Provide the [x, y] coordinate of the cell's center where the given text is located.  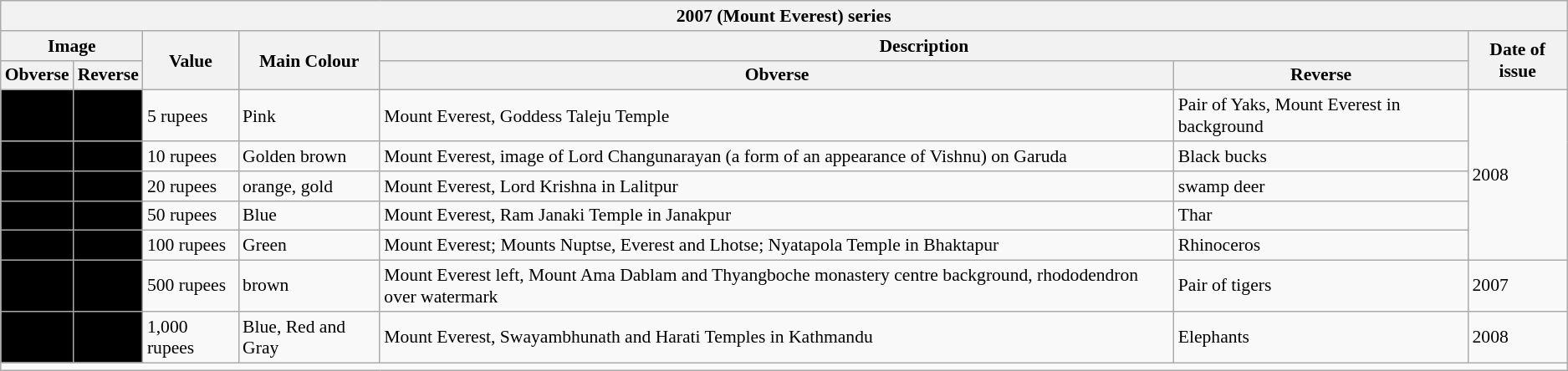
2007 [1517, 286]
100 rupees [191, 246]
Mount Everest, Swayambhunath and Harati Temples in Kathmandu [776, 338]
Mount Everest, Lord Krishna in Lalitpur [776, 186]
50 rupees [191, 216]
Main Colour [309, 60]
Mount Everest, Ram Janaki Temple in Janakpur [776, 216]
Value [191, 60]
Mount Everest left, Mount Ama Dablam and Thyangboche monastery centre background, rhododendron over watermark [776, 286]
Elephants [1321, 338]
Image [72, 46]
Description [923, 46]
1,000 rupees [191, 338]
5 rupees [191, 115]
Date of issue [1517, 60]
Golden brown [309, 156]
swamp deer [1321, 186]
Rhinoceros [1321, 246]
orange, gold [309, 186]
2007 (Mount Everest) series [784, 16]
500 rupees [191, 286]
Blue, Red and Gray [309, 338]
Mount Everest; Mounts Nuptse, Everest and Lhotse; Nyatapola Temple in Bhaktapur [776, 246]
Pair of Yaks, Mount Everest in background [1321, 115]
Green [309, 246]
brown [309, 286]
Pink [309, 115]
Black bucks [1321, 156]
10 rupees [191, 156]
Mount Everest, Goddess Taleju Temple [776, 115]
Mount Everest, image of Lord Changunarayan (a form of an appearance of Vishnu) on Garuda [776, 156]
20 rupees [191, 186]
Pair of tigers [1321, 286]
Blue [309, 216]
Thar [1321, 216]
